For the text-containing cell, return its midpoint in [x, y] coordinate format. 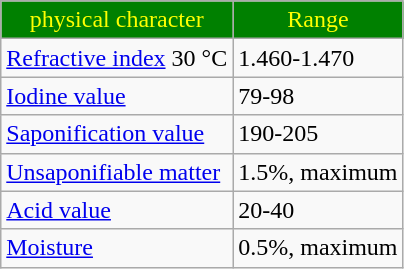
1.460-1.470 [318, 58]
Moisture [117, 248]
Saponification value [117, 134]
Iodine value [117, 96]
Unsaponifiable matter [117, 172]
physical character [117, 20]
Acid value [117, 210]
79-98 [318, 96]
Range [318, 20]
190-205 [318, 134]
0.5%, maximum [318, 248]
1.5%, maximum [318, 172]
Refractive index 30 °C [117, 58]
20-40 [318, 210]
